Identify which cell holds the provided text, then report its (X, Y) central coordinate. 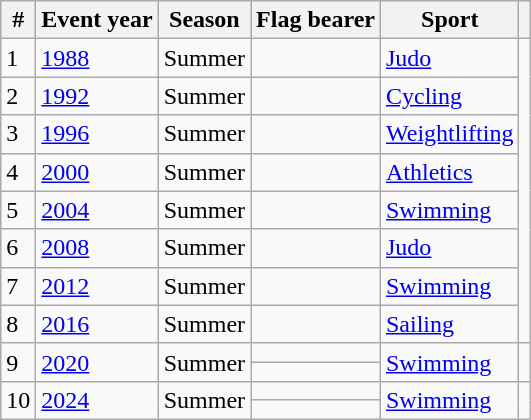
2024 (97, 400)
2020 (97, 362)
Event year (97, 20)
1 (18, 58)
2000 (97, 172)
2008 (97, 248)
Season (204, 20)
2004 (97, 210)
2 (18, 96)
1996 (97, 134)
Sport (449, 20)
9 (18, 362)
Athletics (449, 172)
1988 (97, 58)
Sailing (449, 324)
2016 (97, 324)
1992 (97, 96)
10 (18, 400)
5 (18, 210)
# (18, 20)
2012 (97, 286)
7 (18, 286)
8 (18, 324)
Cycling (449, 96)
Flag bearer (316, 20)
3 (18, 134)
4 (18, 172)
6 (18, 248)
Weightlifting (449, 134)
